Return (x, y) of the center of cell containing provided text 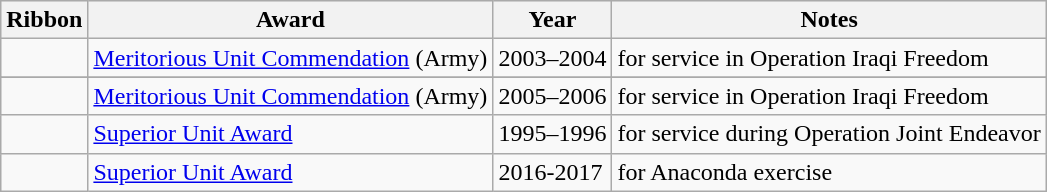
2003–2004 (552, 58)
Notes (829, 20)
2005–2006 (552, 96)
Ribbon (44, 20)
Year (552, 20)
Award (290, 20)
1995–1996 (552, 134)
for service during Operation Joint Endeavor (829, 134)
2016-2017 (552, 172)
for Anaconda exercise (829, 172)
